Find where the given text appears and provide that cell's center as (X, Y) coordinate. 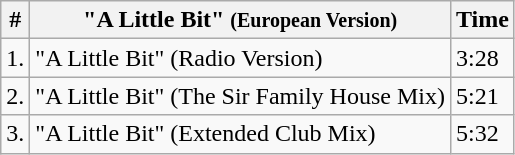
Time (482, 20)
# (16, 20)
5:32 (482, 134)
"A Little Bit" (Radio Version) (240, 58)
1. (16, 58)
3. (16, 134)
"A Little Bit" (Extended Club Mix) (240, 134)
2. (16, 96)
"A Little Bit" (European Version) (240, 20)
5:21 (482, 96)
"A Little Bit" (The Sir Family House Mix) (240, 96)
3:28 (482, 58)
